Return the (x, y) coordinate for the center point of the cell that contains the specified text.  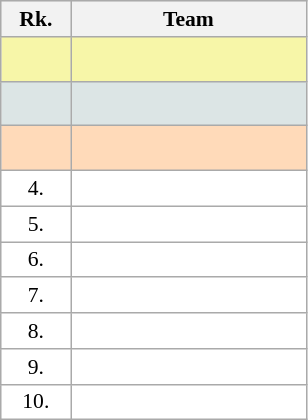
5. (36, 224)
Team (188, 19)
10. (36, 402)
9. (36, 367)
7. (36, 296)
6. (36, 260)
Rk. (36, 19)
4. (36, 189)
8. (36, 331)
